Identify which cell holds the provided text, then report its (x, y) central coordinate. 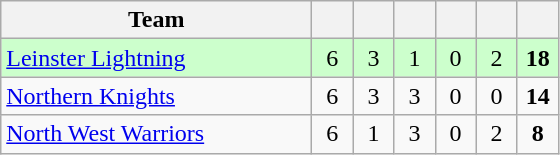
14 (538, 96)
18 (538, 58)
Team (156, 20)
Leinster Lightning (156, 58)
North West Warriors (156, 134)
8 (538, 134)
Northern Knights (156, 96)
